Output the [x, y] coordinate of the center of the cell containing the given text.  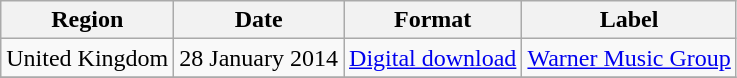
Digital download [433, 58]
Format [433, 20]
Region [88, 20]
Warner Music Group [629, 58]
Date [259, 20]
United Kingdom [88, 58]
28 January 2014 [259, 58]
Label [629, 20]
